Determine the (X, Y) coordinate at the center of the cell enclosing the given text.  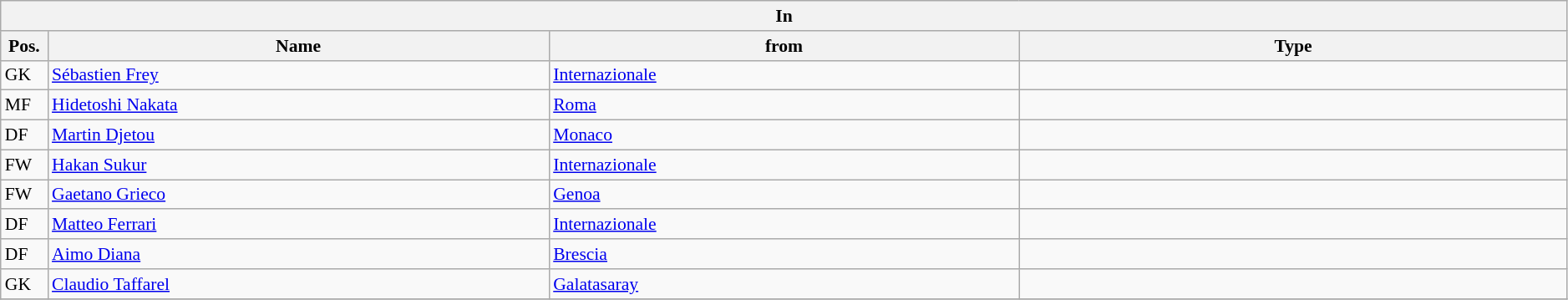
Brescia (784, 254)
Aimo Diana (298, 254)
Galatasaray (784, 284)
Type (1293, 46)
MF (24, 105)
In (784, 16)
Monaco (784, 135)
Hidetoshi Nakata (298, 105)
Roma (784, 105)
Claudio Taffarel (298, 284)
Genoa (784, 195)
from (784, 46)
Sébastien Frey (298, 75)
Gaetano Grieco (298, 195)
Name (298, 46)
Hakan Sukur (298, 165)
Matteo Ferrari (298, 225)
Pos. (24, 46)
Martin Djetou (298, 135)
